For the text-containing cell, return its midpoint in (X, Y) coordinate format. 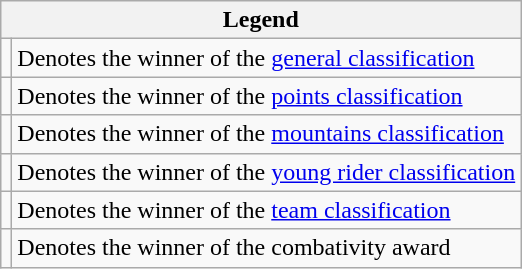
Denotes the winner of the combativity award (266, 248)
Denotes the winner of the mountains classification (266, 134)
Legend (261, 20)
Denotes the winner of the young rider classification (266, 172)
Denotes the winner of the team classification (266, 210)
Denotes the winner of the points classification (266, 96)
Denotes the winner of the general classification (266, 58)
